For the text-containing cell, return its midpoint in [x, y] coordinate format. 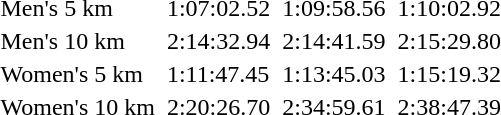
1:13:45.03 [334, 74]
2:14:41.59 [334, 41]
2:14:32.94 [218, 41]
1:11:47.45 [218, 74]
